Capture the cell that displays the provided text and extract its (X, Y) central coordinate. 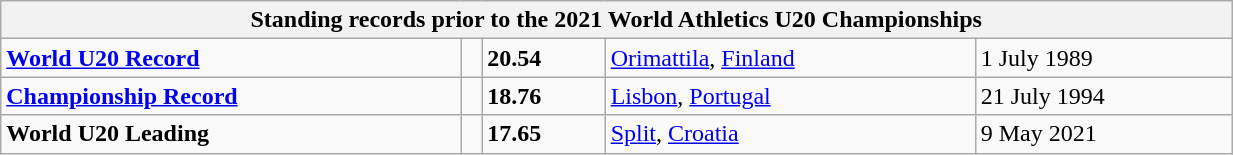
Lisbon, Portugal (790, 96)
World U20 Record (231, 58)
20.54 (544, 58)
17.65 (544, 134)
21 July 1994 (1103, 96)
World U20 Leading (231, 134)
18.76 (544, 96)
Split, Croatia (790, 134)
Championship Record (231, 96)
1 July 1989 (1103, 58)
9 May 2021 (1103, 134)
Standing records prior to the 2021 World Athletics U20 Championships (616, 20)
Orimattila, Finland (790, 58)
